Return (x, y) of the center of cell containing provided text 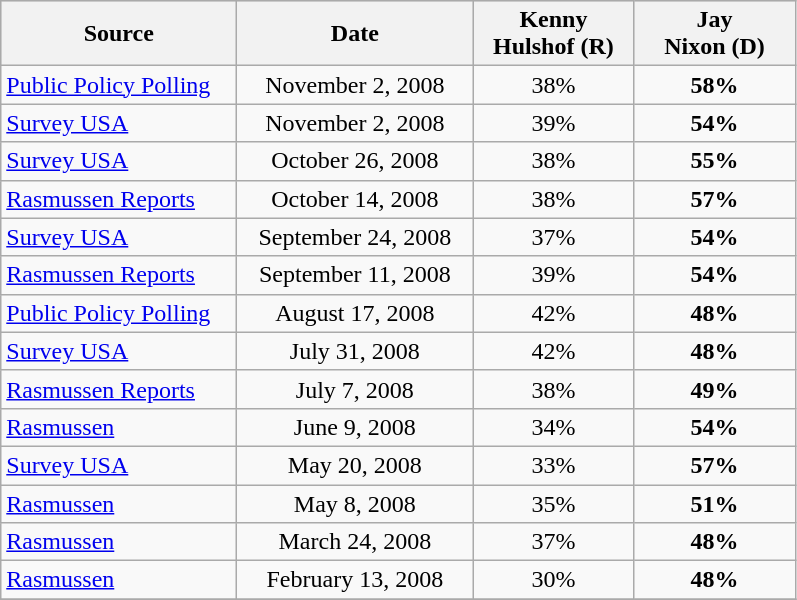
October 26, 2008 (355, 161)
July 31, 2008 (355, 351)
Source (119, 34)
58% (714, 85)
Date (355, 34)
49% (714, 389)
May 20, 2008 (355, 465)
July 7, 2008 (355, 389)
September 11, 2008 (355, 275)
June 9, 2008 (355, 427)
May 8, 2008 (355, 503)
March 24, 2008 (355, 542)
33% (554, 465)
August 17, 2008 (355, 313)
October 14, 2008 (355, 199)
KennyHulshof (R) (554, 34)
September 24, 2008 (355, 237)
35% (554, 503)
51% (714, 503)
55% (714, 161)
34% (554, 427)
JayNixon (D) (714, 34)
30% (554, 580)
February 13, 2008 (355, 580)
